Scan for the cell matching the given text and deliver its [x, y] coordinate at center. 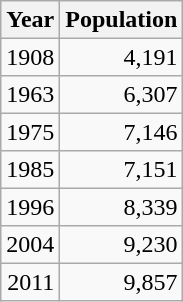
1975 [30, 132]
6,307 [122, 94]
2011 [30, 282]
1963 [30, 94]
1908 [30, 56]
9,230 [122, 244]
1996 [30, 206]
Year [30, 20]
1985 [30, 170]
9,857 [122, 282]
7,146 [122, 132]
2004 [30, 244]
4,191 [122, 56]
7,151 [122, 170]
Population [122, 20]
8,339 [122, 206]
